Detect which cell encompasses the target text, then output its [X, Y] center coordinate. 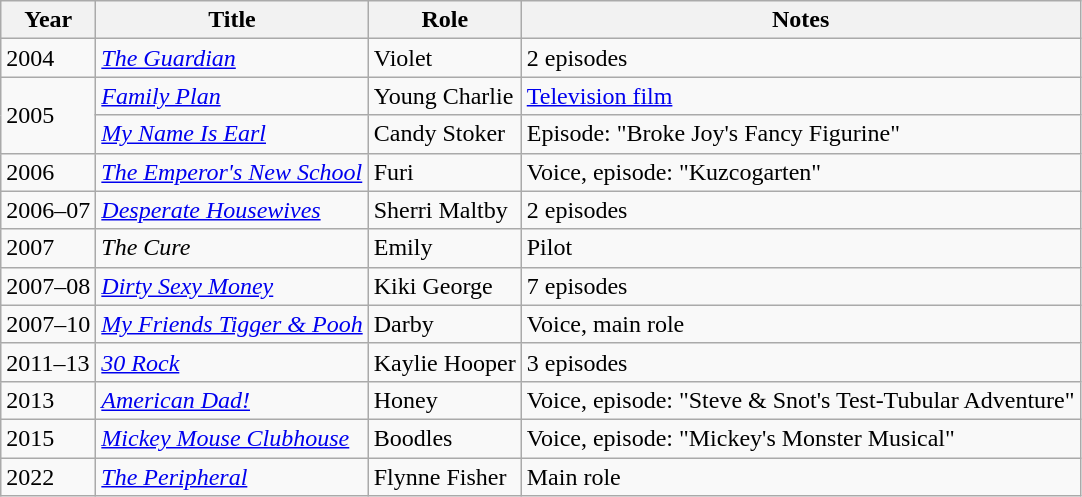
3 episodes [800, 362]
2006–07 [48, 210]
My Friends Tigger & Pooh [232, 324]
Voice, episode: "Mickey's Monster Musical" [800, 438]
Darby [444, 324]
Furi [444, 172]
Boodles [444, 438]
Notes [800, 20]
Role [444, 20]
Sherri Maltby [444, 210]
2015 [48, 438]
Voice, episode: "Kuzcogarten" [800, 172]
American Dad! [232, 400]
Voice, episode: "Steve & Snot's Test-Tubular Adventure" [800, 400]
Honey [444, 400]
Flynne Fisher [444, 477]
The Guardian [232, 58]
Dirty Sexy Money [232, 286]
Voice, main role [800, 324]
2004 [48, 58]
Kiki George [444, 286]
Year [48, 20]
Young Charlie [444, 96]
Mickey Mouse Clubhouse [232, 438]
Family Plan [232, 96]
2005 [48, 115]
7 episodes [800, 286]
Episode: "Broke Joy's Fancy Figurine" [800, 134]
My Name Is Earl [232, 134]
2007 [48, 248]
2006 [48, 172]
2011–13 [48, 362]
Main role [800, 477]
2013 [48, 400]
Desperate Housewives [232, 210]
2007–10 [48, 324]
Emily [444, 248]
Kaylie Hooper [444, 362]
30 Rock [232, 362]
Violet [444, 58]
The Cure [232, 248]
2022 [48, 477]
Candy Stoker [444, 134]
The Emperor's New School [232, 172]
Television film [800, 96]
Pilot [800, 248]
Title [232, 20]
2007–08 [48, 286]
The Peripheral [232, 477]
